Identify which cell holds the provided text, then report its [x, y] central coordinate. 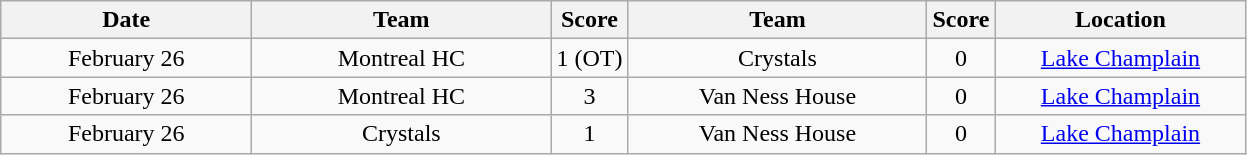
Date [126, 20]
1 [590, 134]
3 [590, 96]
1 (OT) [590, 58]
Location [1120, 20]
